Scan for the cell matching the given text and deliver its (X, Y) coordinate at center. 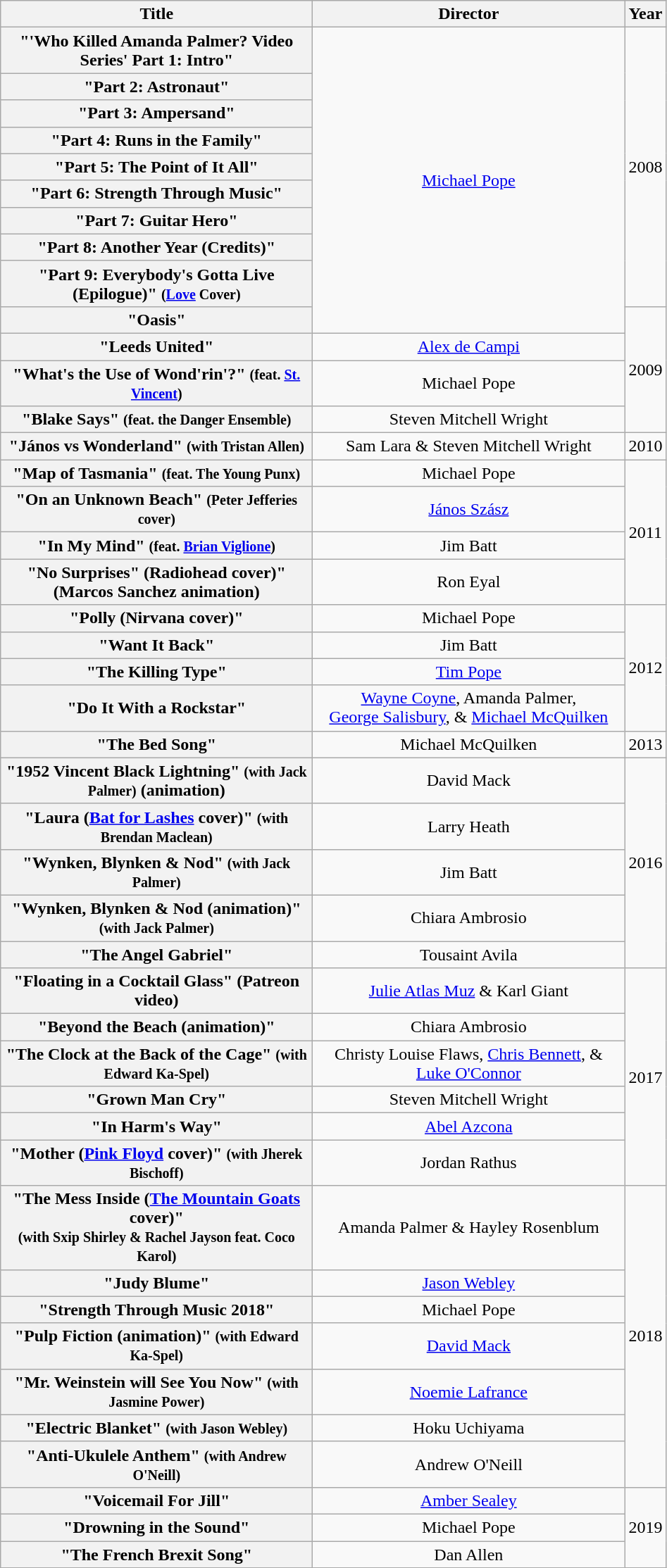
"Part 8: Another Year (Credits)" (156, 247)
"Anti-Ukulele Anthem" (with Andrew O'Neill) (156, 1464)
Noemie Lafrance (469, 1391)
Jordan Rathus (469, 1163)
"Oasis" (156, 320)
"The Killing Type" (156, 672)
2010 (645, 446)
Andrew O'Neill (469, 1464)
"In My Mind" (feat. Brian Viglione) (156, 546)
2016 (645, 863)
"Polly (Nirvana cover)" (156, 618)
"No Surprises" (Radiohead cover)" (Marcos Sanchez animation) (156, 582)
"The French Brexit Song" (156, 1554)
"Part 2: Astronaut" (156, 87)
"Part 6: Strength Through Music" (156, 194)
"Strength Through Music 2018" (156, 1310)
2017 (645, 1077)
Jason Webley (469, 1283)
"1952 Vincent Black Lightning" (with Jack Palmer) (animation) (156, 780)
"Voicemail For Jill" (156, 1500)
"Part 7: Guitar Hero" (156, 220)
"'Who Killed Amanda Palmer? Video Series' Part 1: Intro" (156, 51)
2013 (645, 744)
"The Clock at the Back of the Cage" (with Edward Ka-Spel) (156, 1063)
Larry Heath (469, 827)
"Judy Blume" (156, 1283)
"Part 5: The Point of It All" (156, 167)
2008 (645, 168)
"What's the Use of Wond'rin'?" (feat. St. Vincent) (156, 383)
Year (645, 14)
Michael McQuilken (469, 744)
"Part 3: Ampersand" (156, 113)
Sam Lara & Steven Mitchell Wright (469, 446)
Alex de Campi (469, 346)
"János vs Wonderland" (with Tristan Allen) (156, 446)
"The Angel Gabriel" (156, 954)
"Blake Says" (feat. the Danger Ensemble) (156, 420)
"Part 9: Everybody's Gotta Live (Epilogue)" (Love Cover) (156, 283)
"Drowning in the Sound" (156, 1527)
"Leeds United" (156, 346)
Dan Allen (469, 1554)
Director (469, 14)
"The Mess Inside (The Mountain Goats cover)" (with Sxip Shirley & Rachel Jayson feat. Coco Karol) (156, 1228)
"On an Unknown Beach" (Peter Jefferies cover) (156, 510)
"Wynken, Blynken & Nod" (with Jack Palmer) (156, 872)
"Mother (Pink Floyd cover)" (with Jherek Bischoff) (156, 1163)
János Szász (469, 510)
2012 (645, 667)
Julie Atlas Muz & Karl Giant (469, 991)
"Laura (Bat for Lashes cover)" (with Brendan Maclean) (156, 827)
"Grown Man Cry" (156, 1100)
Wayne Coyne, Amanda Palmer, George Salisbury, & Michael McQuilken (469, 708)
Christy Louise Flaws, Chris Bennett, & Luke O'Connor (469, 1063)
Tim Pope (469, 672)
"Floating in a Cocktail Glass" (Patreon video) (156, 991)
2009 (645, 369)
"In Harm's Way" (156, 1127)
Amanda Palmer & Hayley Rosenblum (469, 1228)
Ron Eyal (469, 582)
2011 (645, 532)
"Electric Blanket" (with Jason Webley) (156, 1428)
2019 (645, 1527)
Amber Sealey (469, 1500)
Hoku Uchiyama (469, 1428)
"Part 4: Runs in the Family" (156, 140)
"The Bed Song" (156, 744)
"Do It With a Rockstar" (156, 708)
"Want It Back" (156, 645)
Tousaint Avila (469, 954)
2018 (645, 1336)
"Mr. Weinstein will See You Now" (with Jasmine Power) (156, 1391)
"Wynken, Blynken & Nod (animation)" (with Jack Palmer) (156, 918)
"Pulp Fiction (animation)" (with Edward Ka-Spel) (156, 1346)
Title (156, 14)
Abel Azcona (469, 1127)
"Map of Tasmania" (feat. The Young Punx) (156, 473)
"Beyond the Beach (animation)" (156, 1027)
